Capture the cell that displays the provided text and extract its [X, Y] central coordinate. 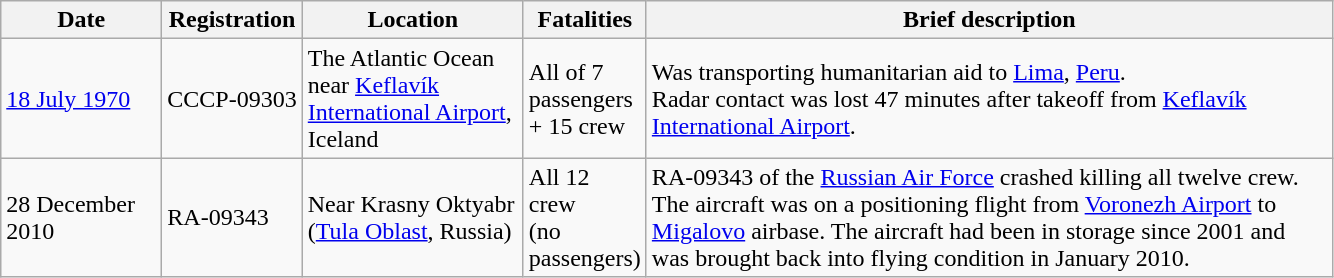
18 July 1970 [82, 98]
Near Krasny Oktyabr (Tula Oblast, Russia) [412, 218]
Was transporting humanitarian aid to Lima, Peru.Radar contact was lost 47 minutes after takeoff from Keflavík International Airport. [989, 98]
Brief description [989, 20]
All 12 crew(no passengers) [584, 218]
Registration [232, 20]
The Atlantic Ocean near Keflavík International Airport, Iceland [412, 98]
СССР-09303 [232, 98]
RA-09343 [232, 218]
Location [412, 20]
Date [82, 20]
All of 7 passengers + 15 crew [584, 98]
28 December 2010 [82, 218]
Fatalities [584, 20]
